For the text-containing cell, return its midpoint in (X, Y) coordinate format. 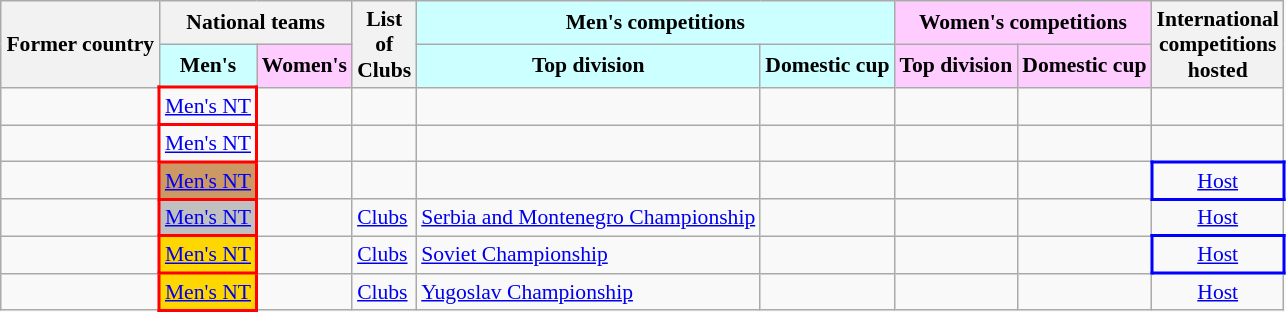
ListofClubs (384, 44)
Soviet Championship (588, 254)
Women's competitions (1022, 22)
Men's (208, 66)
Women's (304, 66)
Internationalcompetitionshosted (1217, 44)
Serbia and Montenegro Championship (588, 218)
National teams (256, 22)
Yugoslav Championship (588, 292)
Men's competitions (655, 22)
Former country (80, 44)
